Find where the given text appears and provide that cell's center as [x, y] coordinate. 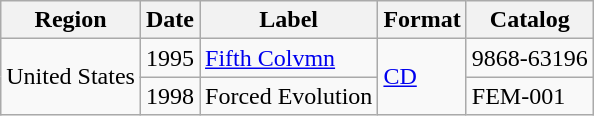
1998 [170, 96]
FEM-001 [530, 96]
Fifth Colvmn [289, 58]
CD [422, 77]
1995 [170, 58]
Catalog [530, 20]
United States [71, 77]
Region [71, 20]
9868-63196 [530, 58]
Label [289, 20]
Date [170, 20]
Format [422, 20]
Forced Evolution [289, 96]
